Identify which cell holds the provided text, then report its (X, Y) central coordinate. 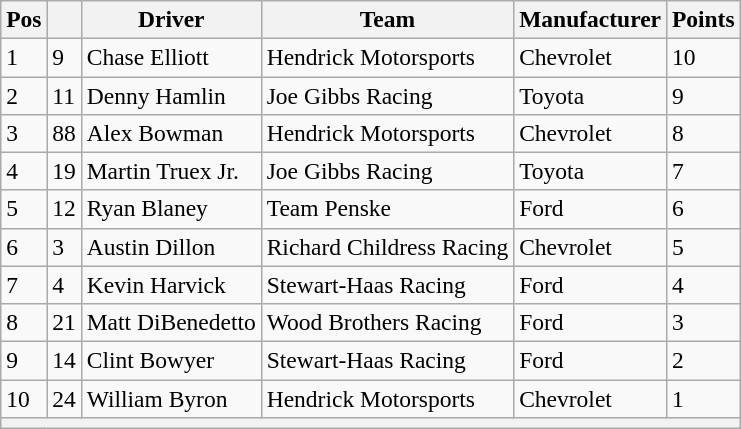
Denny Hamlin (171, 95)
Clint Bowyer (171, 360)
24 (64, 398)
Alex Bowman (171, 133)
Driver (171, 19)
88 (64, 133)
William Byron (171, 398)
Martin Truex Jr. (171, 171)
21 (64, 322)
Manufacturer (590, 19)
14 (64, 360)
12 (64, 209)
Ryan Blaney (171, 209)
11 (64, 95)
Austin Dillon (171, 247)
Team (387, 19)
Pos (24, 19)
Chase Elliott (171, 57)
Kevin Harvick (171, 285)
Matt DiBenedetto (171, 322)
Richard Childress Racing (387, 247)
Wood Brothers Racing (387, 322)
19 (64, 171)
Points (703, 19)
Team Penske (387, 209)
